Detect which cell encompasses the target text, then output its [x, y] center coordinate. 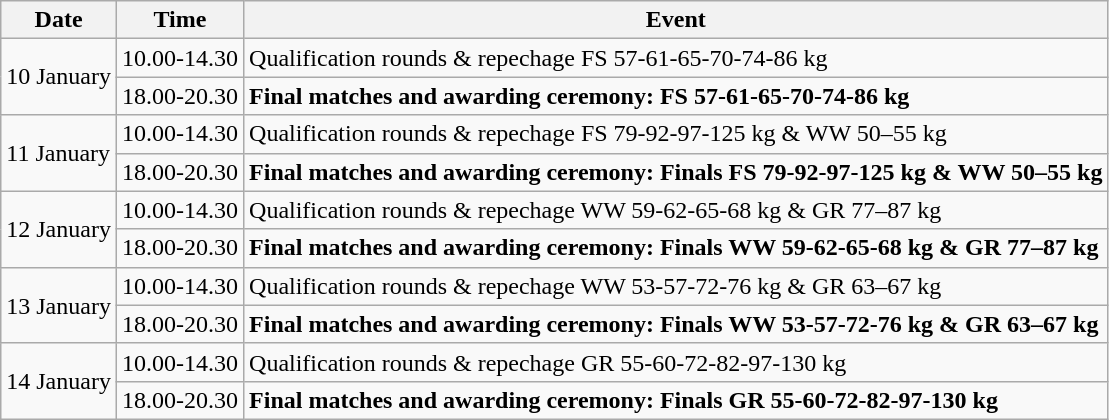
Qualification rounds & repechage WW 59-62-65-68 kg & GR 77–87 kg [676, 210]
13 January [59, 305]
Final matches and awarding ceremony: FS 57-61-65-70-74-86 kg [676, 96]
Qualification rounds & repechage FS 57-61-65-70-74-86 kg [676, 58]
12 January [59, 229]
11 January [59, 153]
Date [59, 20]
Final matches and awarding ceremony: Finals WW 59-62-65-68 kg & GR 77–87 kg [676, 248]
10 January [59, 77]
Qualification rounds & repechage WW 53-57-72-76 kg & GR 63–67 kg [676, 286]
Final matches and awarding ceremony: Finals FS 79-92-97-125 kg & WW 50–55 kg [676, 172]
Final matches and awarding ceremony: Finals WW 53-57-72-76 kg & GR 63–67 kg [676, 324]
Qualification rounds & repechage FS 79-92-97-125 kg & WW 50–55 kg [676, 134]
14 January [59, 381]
Event [676, 20]
Time [180, 20]
Qualification rounds & repechage GR 55-60-72-82-97-130 kg [676, 362]
Final matches and awarding ceremony: Finals GR 55-60-72-82-97-130 kg [676, 400]
